Determine the (x, y) coordinate at the center of the cell enclosing the given text.  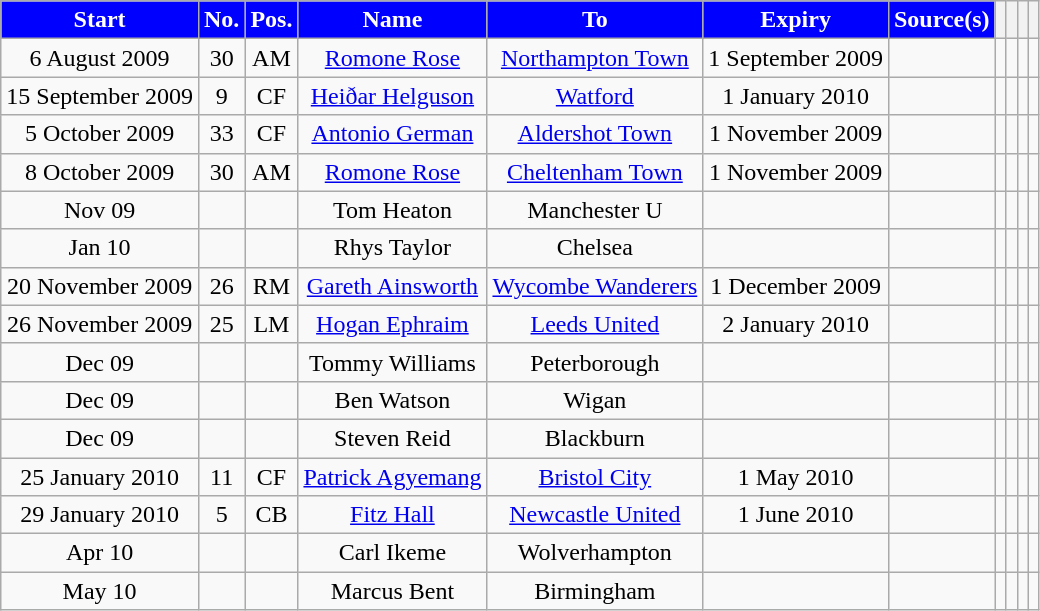
Ben Watson (392, 400)
CB (272, 515)
29 January 2010 (100, 515)
Heiðar Helguson (392, 96)
Birmingham (595, 591)
Chelsea (595, 248)
Fitz Hall (392, 515)
Expiry (796, 20)
To (595, 20)
26 November 2009 (100, 324)
5 (221, 515)
LM (272, 324)
Steven Reid (392, 438)
Watford (595, 96)
Pos. (272, 20)
25 (221, 324)
Newcastle United (595, 515)
1 December 2009 (796, 286)
Carl Ikeme (392, 553)
Hogan Ephraim (392, 324)
33 (221, 134)
Name (392, 20)
26 (221, 286)
25 January 2010 (100, 477)
Rhys Taylor (392, 248)
May 10 (100, 591)
Peterborough (595, 362)
20 November 2009 (100, 286)
Marcus Bent (392, 591)
Antonio German (392, 134)
RM (272, 286)
5 October 2009 (100, 134)
Tommy Williams (392, 362)
Gareth Ainsworth (392, 286)
1 January 2010 (796, 96)
Cheltenham Town (595, 172)
Leeds United (595, 324)
Aldershot Town (595, 134)
No. (221, 20)
Source(s) (942, 20)
8 October 2009 (100, 172)
Start (100, 20)
Blackburn (595, 438)
1 May 2010 (796, 477)
1 June 2010 (796, 515)
9 (221, 96)
Nov 09 (100, 210)
Bristol City (595, 477)
Apr 10 (100, 553)
15 September 2009 (100, 96)
11 (221, 477)
Northampton Town (595, 58)
Patrick Agyemang (392, 477)
2 January 2010 (796, 324)
1 September 2009 (796, 58)
Wigan (595, 400)
Manchester U (595, 210)
Wycombe Wanderers (595, 286)
Jan 10 (100, 248)
Tom Heaton (392, 210)
Wolverhampton (595, 553)
6 August 2009 (100, 58)
